For the text-containing cell, return its midpoint in (X, Y) coordinate format. 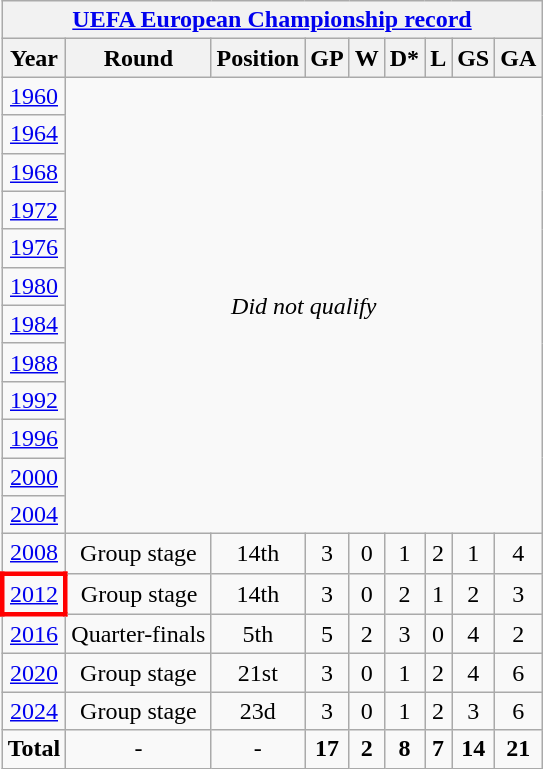
2004 (34, 515)
1976 (34, 248)
1972 (34, 210)
21 (518, 749)
Quarter-finals (138, 634)
Did not qualify (304, 306)
GS (474, 58)
2016 (34, 634)
2000 (34, 477)
L (438, 58)
2008 (34, 554)
2024 (34, 711)
1964 (34, 134)
1996 (34, 438)
GA (518, 58)
2020 (34, 673)
Total (34, 749)
Position (258, 58)
8 (404, 749)
GP (327, 58)
1968 (34, 172)
2012 (34, 594)
Year (34, 58)
5 (327, 634)
Round (138, 58)
D* (404, 58)
17 (327, 749)
5th (258, 634)
UEFA European Championship record (272, 20)
W (366, 58)
1984 (34, 324)
1960 (34, 96)
1988 (34, 362)
1980 (34, 286)
23d (258, 711)
21st (258, 673)
14 (474, 749)
7 (438, 749)
1992 (34, 400)
